Provide the [x, y] coordinate of the cell's center where the given text is located.  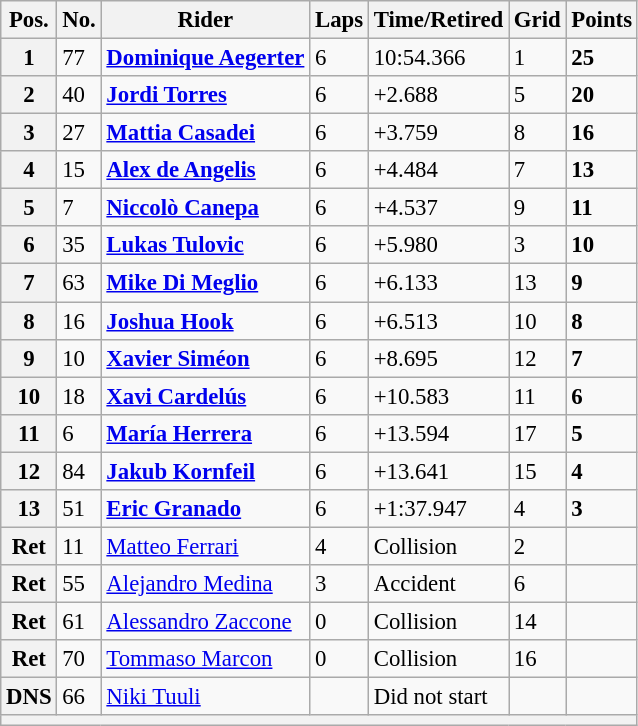
+1:37.947 [438, 509]
Time/Retired [438, 20]
84 [79, 471]
14 [536, 621]
40 [79, 95]
No. [79, 20]
Grid [536, 20]
77 [79, 58]
Eric Granado [206, 509]
63 [79, 283]
María Herrera [206, 433]
Xavier Siméon [206, 358]
+10.583 [438, 396]
Jordi Torres [206, 95]
Joshua Hook [206, 321]
+2.688 [438, 95]
DNS [29, 697]
55 [79, 584]
20 [602, 95]
Matteo Ferrari [206, 546]
66 [79, 697]
+6.133 [438, 283]
Alejandro Medina [206, 584]
+5.980 [438, 245]
+8.695 [438, 358]
+13.594 [438, 433]
70 [79, 659]
25 [602, 58]
Xavi Cardelús [206, 396]
18 [79, 396]
Pos. [29, 20]
+13.641 [438, 471]
+6.513 [438, 321]
Mike Di Meglio [206, 283]
Tommaso Marcon [206, 659]
17 [536, 433]
27 [79, 133]
+4.537 [438, 208]
Niki Tuuli [206, 697]
+4.484 [438, 170]
Lukas Tulovic [206, 245]
35 [79, 245]
Did not start [438, 697]
Niccolò Canepa [206, 208]
Rider [206, 20]
Jakub Kornfeil [206, 471]
Dominique Aegerter [206, 58]
Alessandro Zaccone [206, 621]
61 [79, 621]
Alex de Angelis [206, 170]
Laps [340, 20]
Mattia Casadei [206, 133]
Points [602, 20]
+3.759 [438, 133]
Accident [438, 584]
10:54.366 [438, 58]
51 [79, 509]
